Search for the cell housing the specified text and yield its (X, Y) center coordinate. 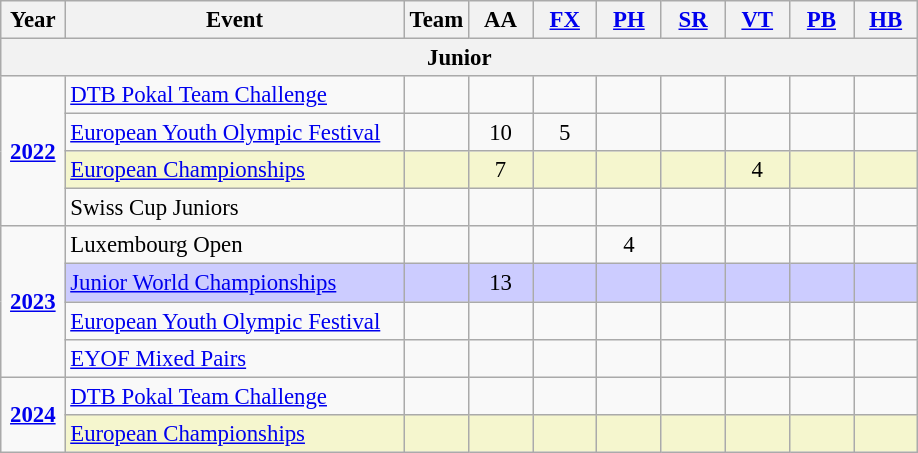
PH (629, 20)
PB (821, 20)
7 (500, 170)
Team (436, 20)
Junior (460, 58)
Luxembourg Open (234, 245)
5 (565, 133)
AA (500, 20)
Year (33, 20)
2023 (33, 301)
VT (757, 20)
10 (500, 133)
SR (693, 20)
HB (886, 20)
2024 (33, 414)
13 (500, 283)
Event (234, 20)
EYOF Mixed Pairs (234, 358)
FX (565, 20)
Junior World Championships (234, 283)
2022 (33, 151)
Swiss Cup Juniors (234, 208)
